From the cell containing the given text, extract its center point as [x, y] coordinate. 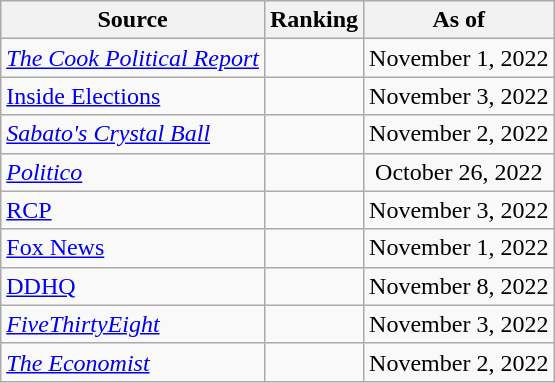
As of [459, 20]
November 8, 2022 [459, 286]
FiveThirtyEight [133, 324]
RCP [133, 210]
DDHQ [133, 286]
Sabato's Crystal Ball [133, 134]
Ranking [314, 20]
Fox News [133, 248]
The Economist [133, 362]
The Cook Political Report [133, 58]
Source [133, 20]
Inside Elections [133, 96]
Politico [133, 172]
October 26, 2022 [459, 172]
